For the text-containing cell, return its midpoint in (x, y) coordinate format. 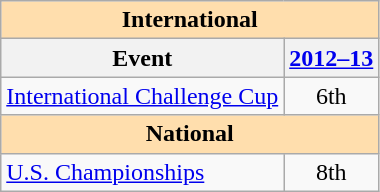
U.S. Championships (142, 172)
International Challenge Cup (142, 96)
International (190, 20)
8th (332, 172)
2012–13 (332, 58)
National (190, 134)
6th (332, 96)
Event (142, 58)
